Find where the given text appears and provide that cell's center as (X, Y) coordinate. 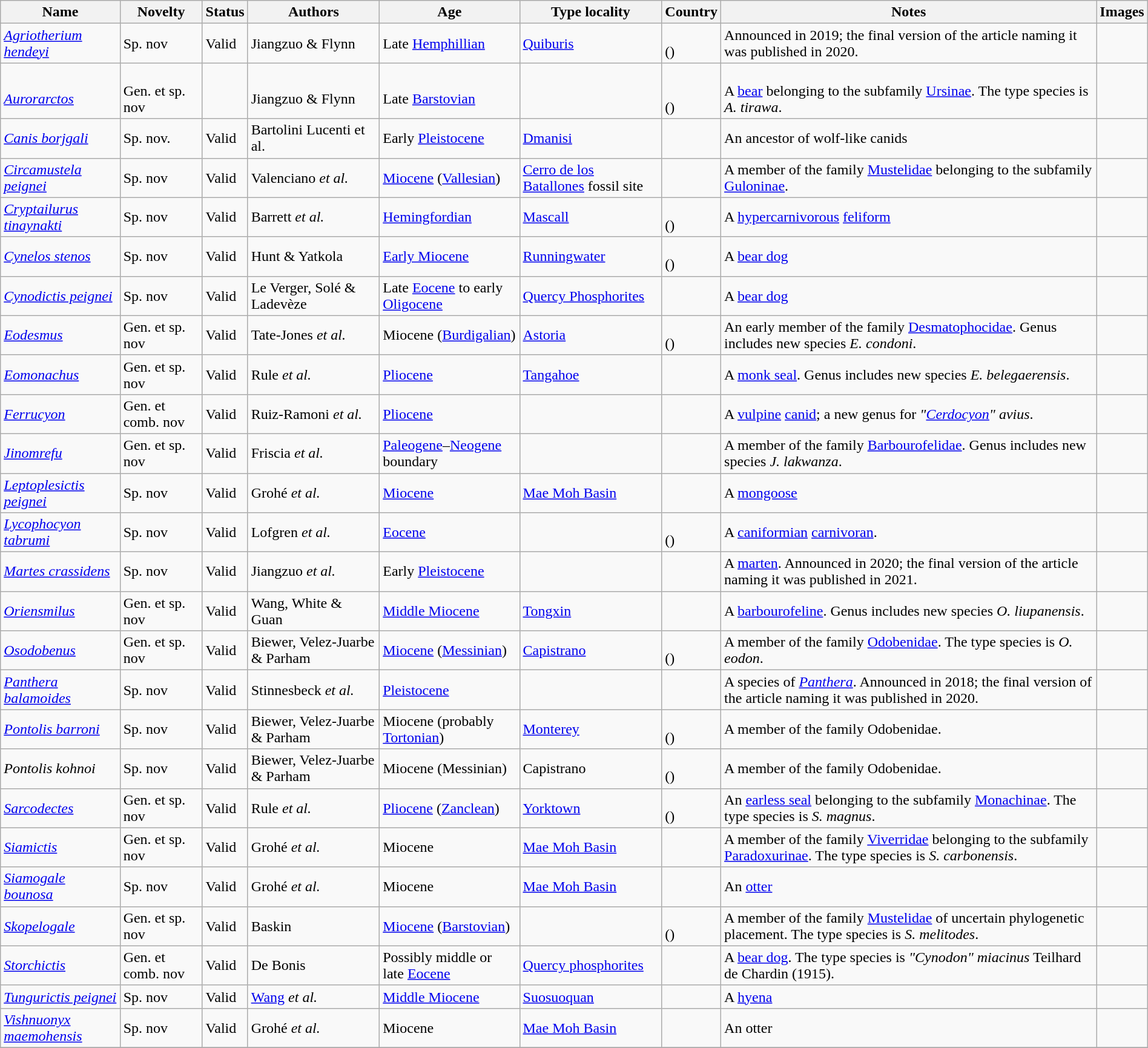
Suosuoquan (591, 997)
A species of Panthera. Announced in 2018; the final version of the article naming it was published in 2020. (909, 690)
Age (449, 12)
A bear belonging to the subfamily Ursinae. The type species is A. tirawa. (909, 91)
Leptoplesictis peignei (61, 493)
Status (225, 12)
Storchictis (61, 965)
Miocene (Barstovian) (449, 926)
A barbourofeline. Genus includes new species O. liupanensis. (909, 611)
Miocene (probably Tortonian) (449, 729)
A mongoose (909, 493)
Siamogale bounosa (61, 886)
Pontolis barroni (61, 729)
Cryptailurus tinaynakti (61, 217)
Paleogene–Neogene boundary (449, 453)
Cynodictis peignei (61, 295)
Quiburis (591, 44)
Siamictis (61, 848)
Le Verger, Solé & Ladevèze (314, 295)
Wang et al. (314, 997)
An earless seal belonging to the subfamily Monachinae. The type species is S. magnus. (909, 808)
Runningwater (591, 257)
Country (691, 12)
Tangahoe (591, 374)
Hunt & Yatkola (314, 257)
A member of the family Mustelidae belonging to the subfamily Guloninae. (909, 178)
Late Eocene to early Oligocene (449, 295)
Vishnuonyx maemohensis (61, 1028)
Ferrucyon (61, 414)
Images (1122, 12)
Pliocene (Zanclean) (449, 808)
Type locality (591, 12)
Late Barstovian (449, 91)
Yorktown (591, 808)
Jiangzuo et al. (314, 572)
Miocene (Burdigalian) (449, 335)
A monk seal. Genus includes new species E. belegaerensis. (909, 374)
Eomonachus (61, 374)
Tungurictis peignei (61, 997)
Aurorarctos (61, 91)
Quercy Phosphorites (591, 295)
A vulpine canid; a new genus for "Cerdocyon" avius. (909, 414)
Eocene (449, 533)
Early Miocene (449, 257)
Panthera balamoides (61, 690)
Sp. nov. (161, 138)
Pontolis kohnoi (61, 769)
Oriensmilus (61, 611)
Cynelos stenos (61, 257)
A hyena (909, 997)
Osodobenus (61, 650)
An ancestor of wolf-like canids (909, 138)
Friscia et al. (314, 453)
Lofgren et al. (314, 533)
Novelty (161, 12)
Circamustela peignei (61, 178)
A bear dog. The type species is "Cynodon" miacinus Teilhard de Chardin (1915). (909, 965)
Bartolini Lucenti et al. (314, 138)
Notes (909, 12)
A caniformian carnivoran. (909, 533)
A member of the family Mustelidae of uncertain phylogenetic placement. The type species is S. melitodes. (909, 926)
Skopelogale (61, 926)
Canis borjgali (61, 138)
A hypercarnivorous feliform (909, 217)
A member of the family Odobenidae. The type species is O. eodon. (909, 650)
De Bonis (314, 965)
Announced in 2019; the final version of the article naming it was published in 2020. (909, 44)
Quercy phosphorites (591, 965)
Martes crassidens (61, 572)
Jinomrefu (61, 453)
Baskin (314, 926)
Dmanisi (591, 138)
Mascall (591, 217)
Barrett et al. (314, 217)
A member of the family Viverridae belonging to the subfamily Paradoxurinae. The type species is S. carbonensis. (909, 848)
Miocene (Vallesian) (449, 178)
Tongxin (591, 611)
Monterey (591, 729)
Late Hemphillian (449, 44)
A member of the family Barbourofelidae. Genus includes new species J. lakwanza. (909, 453)
Lycophocyon tabrumi (61, 533)
Pleistocene (449, 690)
Possibly middle or late Eocene (449, 965)
Hemingfordian (449, 217)
Wang, White & Guan (314, 611)
Valenciano et al. (314, 178)
A marten. Announced in 2020; the final version of the article naming it was published in 2021. (909, 572)
Authors (314, 12)
Sarcodectes (61, 808)
Eodesmus (61, 335)
An early member of the family Desmatophocidae. Genus includes new species E. condoni. (909, 335)
Name (61, 12)
Stinnesbeck et al. (314, 690)
Cerro de los Batallones fossil site (591, 178)
Astoria (591, 335)
Tate-Jones et al. (314, 335)
Agriotherium hendeyi (61, 44)
Ruiz-Ramoni et al. (314, 414)
